Return the [x, y] coordinate for the center point of the cell that contains the specified text.  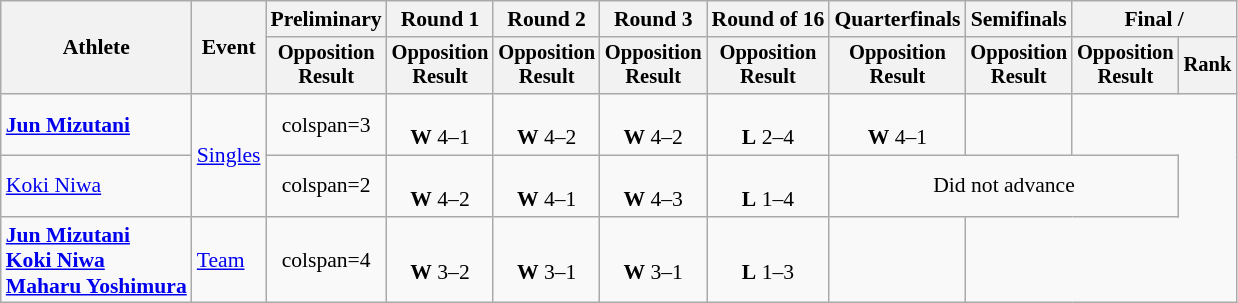
Semifinals [1018, 19]
colspan=2 [326, 186]
Rank [1208, 66]
Round 2 [546, 19]
L 2–4 [768, 124]
L 1–4 [768, 186]
Event [229, 48]
colspan=3 [326, 124]
Preliminary [326, 19]
Jun Mizutani [96, 124]
Round 1 [440, 19]
Final / [1154, 19]
Quarterfinals [897, 19]
Round of 16 [768, 19]
Singles [229, 155]
Koki Niwa [96, 186]
W 4–3 [654, 186]
Did not advance [1004, 186]
Athlete [96, 48]
Round 3 [654, 19]
